From the cell containing the given text, extract its center point as [x, y] coordinate. 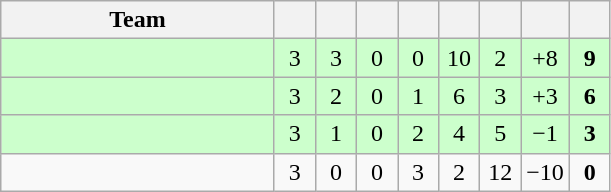
Team [138, 20]
+8 [546, 58]
9 [590, 58]
−10 [546, 172]
12 [500, 172]
+3 [546, 96]
10 [460, 58]
4 [460, 134]
5 [500, 134]
−1 [546, 134]
